Output the (x, y) coordinate of the center of the cell containing the given text.  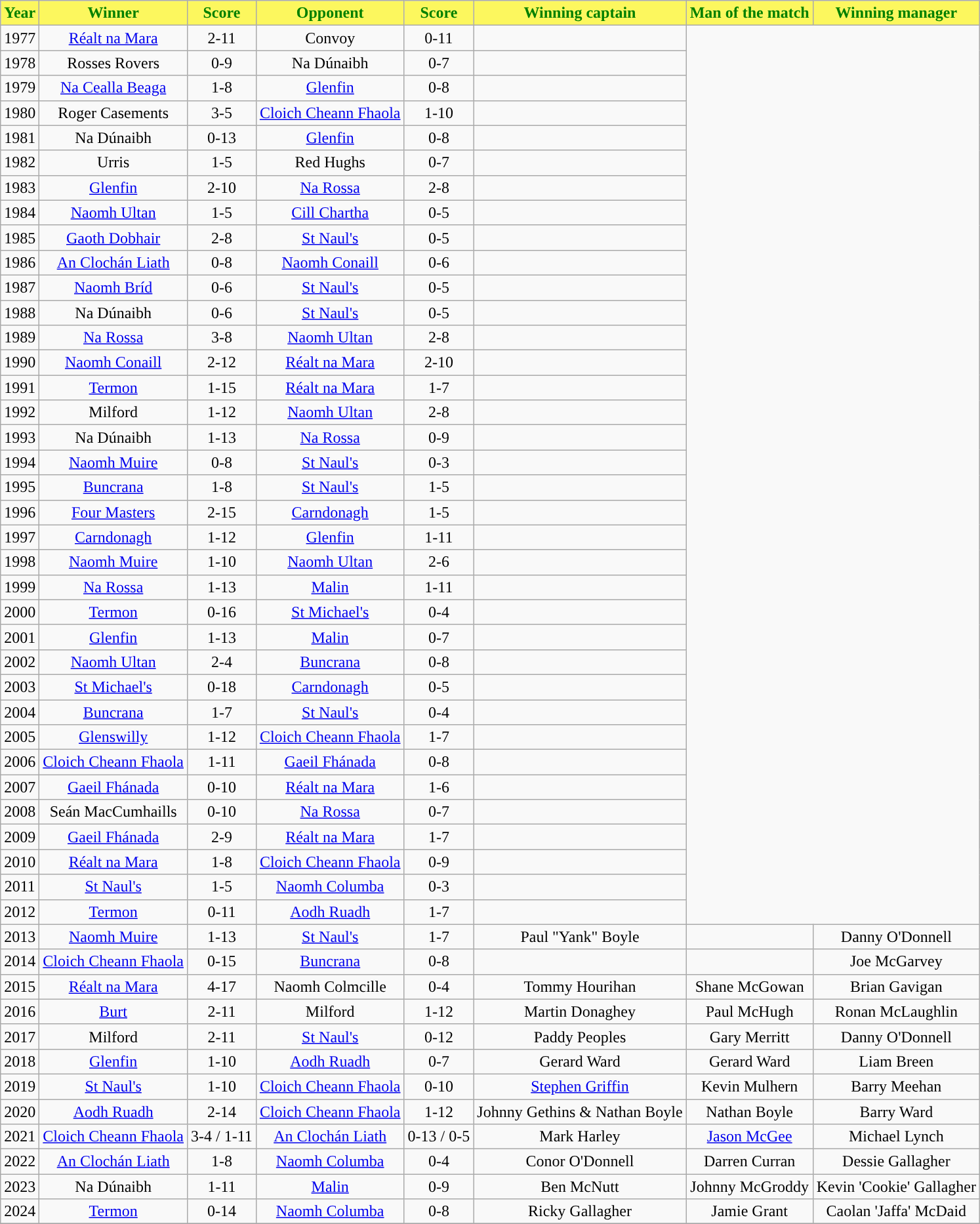
2-15 (222, 512)
Naomh Colmcille (330, 987)
Roger Casements (113, 113)
1979 (20, 88)
Kevin Mulhern (749, 1086)
1995 (20, 487)
2014 (20, 962)
4-17 (222, 987)
Gary Merritt (749, 1036)
Stephen Griffin (580, 1086)
1985 (20, 237)
Burt (113, 1011)
Ronan McLaughlin (896, 1011)
Mark Harley (580, 1137)
1-6 (439, 787)
2005 (20, 737)
Opponent (330, 13)
1984 (20, 213)
1993 (20, 438)
0-18 (222, 687)
Paul McHugh (749, 1011)
3-4 / 1-11 (222, 1137)
2016 (20, 1011)
Glenswilly (113, 737)
Winner (113, 13)
Michael Lynch (896, 1137)
0-12 (439, 1036)
Shane McGowan (749, 987)
Jamie Grant (749, 1212)
Na Cealla Beaga (113, 88)
0-15 (222, 962)
2004 (20, 712)
1978 (20, 63)
Seán MacCumhaills (113, 812)
2-6 (439, 562)
2022 (20, 1162)
1977 (20, 38)
2002 (20, 662)
Caolan 'Jaffa' McDaid (896, 1212)
1987 (20, 287)
2023 (20, 1187)
0-14 (222, 1212)
2011 (20, 887)
2019 (20, 1086)
Paddy Peoples (580, 1036)
Tommy Hourihan (580, 987)
1999 (20, 587)
Martin Donaghey (580, 1011)
1982 (20, 163)
Ben McNutt (580, 1187)
Year (20, 13)
Paul "Yank" Boyle (580, 937)
Red Hughs (330, 163)
1980 (20, 113)
2007 (20, 787)
Gaoth Dobhair (113, 237)
2021 (20, 1137)
1988 (20, 313)
2017 (20, 1036)
2008 (20, 812)
Liam Breen (896, 1061)
2000 (20, 612)
2-14 (222, 1112)
1997 (20, 537)
Kevin 'Cookie' Gallagher (896, 1187)
1981 (20, 138)
3-8 (222, 338)
Dessie Gallagher (896, 1162)
Barry Ward (896, 1112)
Conor O'Donnell (580, 1162)
Urris (113, 163)
1986 (20, 262)
2-9 (222, 837)
2003 (20, 687)
1994 (20, 462)
1998 (20, 562)
Cill Chartha (330, 213)
Jason McGee (749, 1137)
1992 (20, 413)
2018 (20, 1061)
0-13 / 0-5 (439, 1137)
1996 (20, 512)
0-13 (222, 138)
0-16 (222, 612)
1990 (20, 363)
Johnny Gethins & Nathan Boyle (580, 1112)
Darren Curran (749, 1162)
Convoy (330, 38)
2024 (20, 1212)
Winning captain (580, 13)
Brian Gavigan (896, 987)
3-5 (222, 113)
Ricky Gallagher (580, 1212)
Rosses Rovers (113, 63)
Naomh Bríd (113, 287)
1991 (20, 388)
2013 (20, 937)
2-4 (222, 662)
Man of the match (749, 13)
Winning manager (896, 13)
Nathan Boyle (749, 1112)
2-12 (222, 363)
Johnny McGroddy (749, 1187)
Barry Meehan (896, 1086)
2010 (20, 862)
1-15 (222, 388)
Four Masters (113, 512)
Joe McGarvey (896, 962)
2012 (20, 912)
2020 (20, 1112)
2015 (20, 987)
2009 (20, 837)
1983 (20, 188)
2001 (20, 637)
1989 (20, 338)
2006 (20, 762)
